Detect which cell encompasses the target text, then output its [x, y] center coordinate. 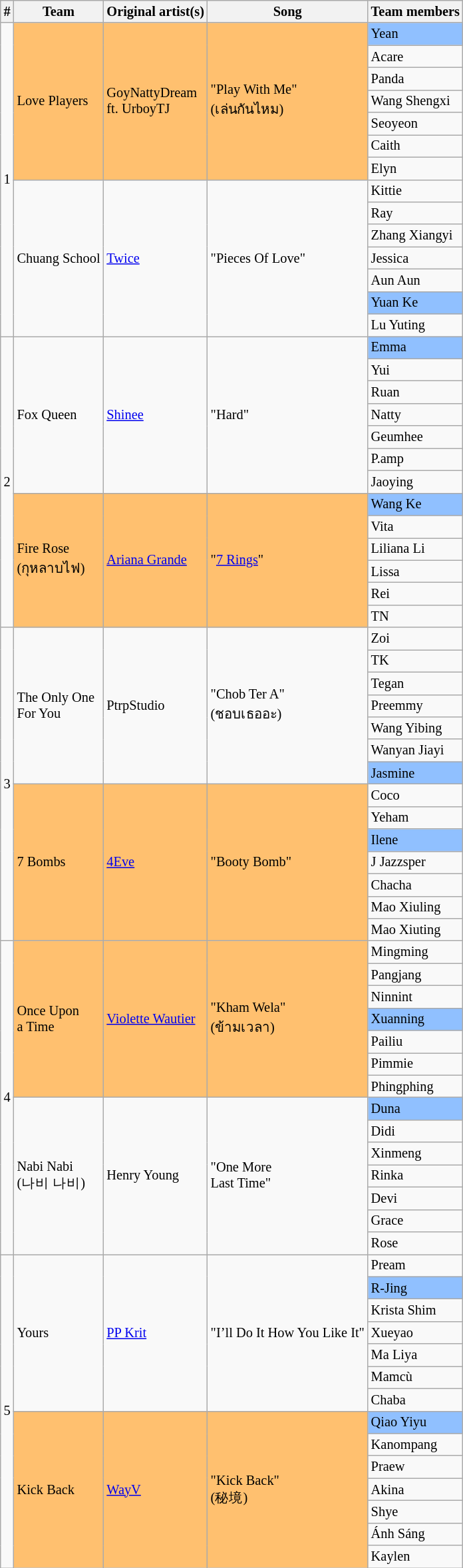
Wang Ke [415, 504]
Fire Rose(กุหลาบไฟ) [59, 560]
Love Players [59, 101]
# [7, 11]
Once Upona Time [59, 1019]
R-Jing [415, 1288]
Wang Yibing [415, 728]
The Only OneFor You [59, 706]
Emma [415, 347]
TK [415, 661]
Ánh Sáng [415, 1534]
Praew [415, 1467]
Lissa [415, 571]
Jaoying [415, 482]
WayV [155, 1490]
Xueyao [415, 1333]
PP Krit [155, 1333]
Nabi Nabi(나비 나비) [59, 1176]
"Kick Back"(秘境) [287, 1490]
7 Bombs [59, 862]
Yeham [415, 818]
"Pieces Of Love" [287, 258]
Duna [415, 1109]
Song [287, 11]
Kick Back [59, 1490]
Yean [415, 34]
J Jazzsper [415, 862]
Didi [415, 1131]
1 [7, 180]
Rinka [415, 1176]
Fox Queen [59, 414]
Shye [415, 1511]
"Play With Me"(เล่นกันไหม) [287, 101]
Ruan [415, 392]
Chacha [415, 885]
Yours [59, 1333]
Violette Wautier [155, 1019]
Liliana Li [415, 549]
"Hard" [287, 414]
Geumhee [415, 437]
Phingphing [415, 1086]
Qiao Yiyu [415, 1422]
Wang Shengxi [415, 101]
Pream [415, 1265]
Panda [415, 78]
Mamcù [415, 1377]
Kanompang [415, 1444]
Ariana Grande [155, 560]
Twice [155, 258]
Original artist(s) [155, 11]
Jessica [415, 258]
"7 Rings" [287, 560]
4Eve [155, 862]
Chuang School [59, 258]
TN [415, 616]
"Kham Wela"(ข้ามเวลา) [287, 1019]
Wanyan Jiayi [415, 750]
"Chob Ter A"(ชอบเธออะ) [287, 706]
Tegan [415, 683]
Acare [415, 57]
Xuanning [415, 1019]
Caith [415, 146]
Mao Xiuting [415, 929]
Seoyeon [415, 124]
Grace [415, 1221]
Chaba [415, 1400]
Ma Liya [415, 1355]
"Booty Bomb" [287, 862]
Akina [415, 1490]
"One MoreLast Time" [287, 1176]
Ninnint [415, 997]
Pangjang [415, 975]
Devi [415, 1198]
Pimmie [415, 1064]
Yui [415, 370]
Jasmine [415, 773]
Zhang Xiangyi [415, 235]
Team [59, 11]
Kittie [415, 191]
Mingming [415, 952]
Krista Shim [415, 1310]
Zoi [415, 639]
Elyn [415, 168]
Natty [415, 414]
Preemmy [415, 706]
PtrpStudio [155, 706]
Aun Aun [415, 280]
Xinmeng [415, 1154]
Ilene [415, 840]
Rei [415, 593]
"I’ll Do It How You Like It" [287, 1333]
5 [7, 1410]
2 [7, 482]
GoyNattyDreamft. UrboyTJ [155, 101]
P.amp [415, 459]
Lu Yuting [415, 325]
Shinee [155, 414]
3 [7, 784]
Kaylen [415, 1557]
4 [7, 1098]
Ray [415, 213]
Mao Xiuling [415, 907]
Pailiu [415, 1042]
Rose [415, 1243]
Vita [415, 526]
Coco [415, 795]
Yuan Ke [415, 303]
Team members [415, 11]
Henry Young [155, 1176]
